Capture the cell that displays the provided text and extract its [X, Y] central coordinate. 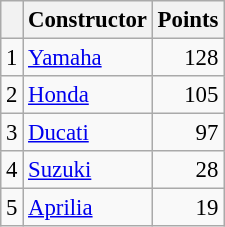
128 [188, 58]
2 [12, 95]
105 [188, 95]
5 [12, 208]
Ducati [88, 133]
4 [12, 170]
Yamaha [88, 58]
Constructor [88, 20]
Honda [88, 95]
28 [188, 170]
Aprilia [88, 208]
Points [188, 20]
19 [188, 208]
Suzuki [88, 170]
1 [12, 58]
97 [188, 133]
3 [12, 133]
